From the cell containing the given text, extract its center point as [x, y] coordinate. 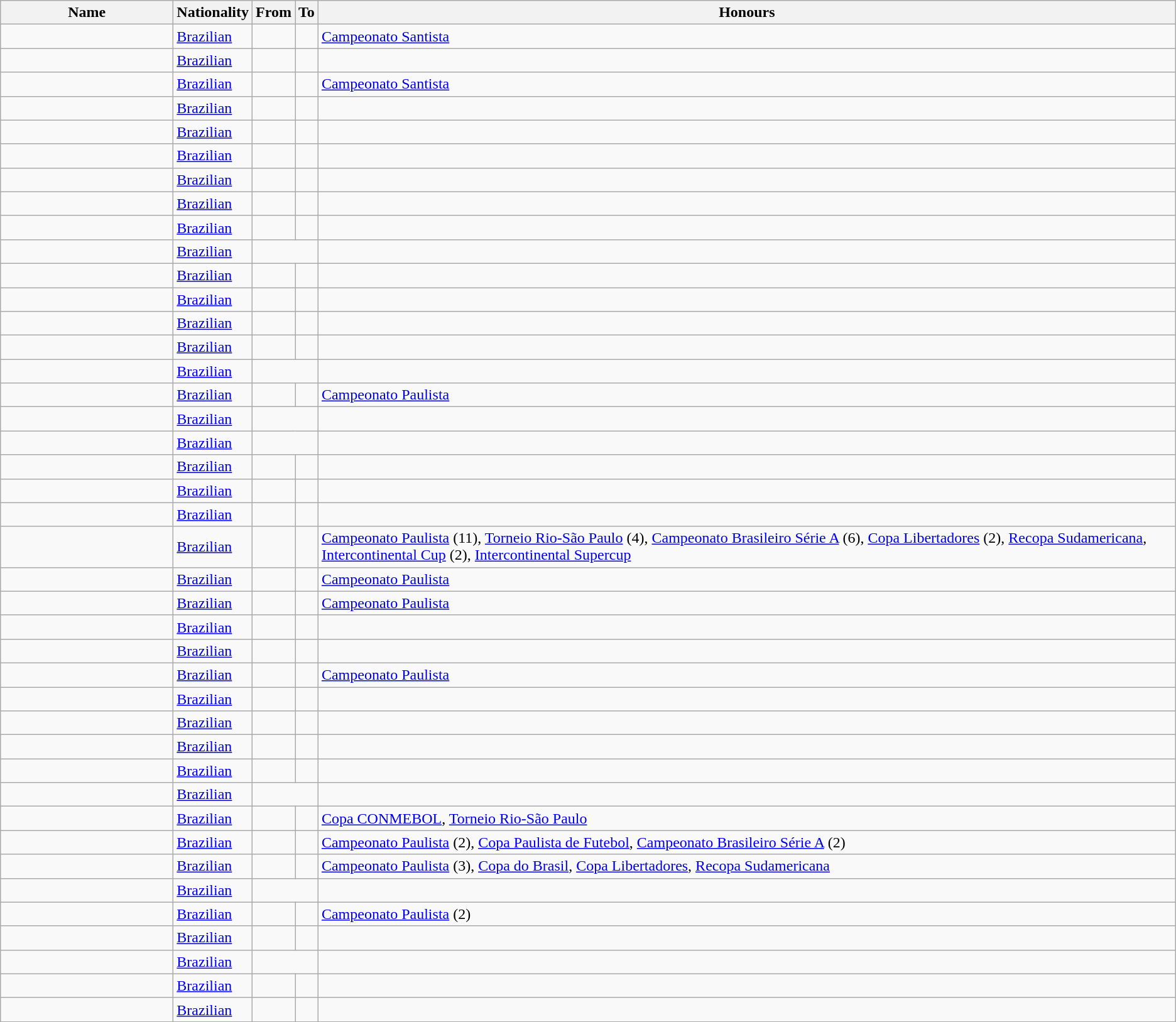
Campeonato Paulista (2), Copa Paulista de Futebol, Campeonato Brasileiro Série A (2) [746, 842]
Campeonato Paulista (3), Copa do Brasil, Copa Libertadores, Recopa Sudamericana [746, 866]
Name [87, 13]
Honours [746, 13]
Copa CONMEBOL, Torneio Rio-São Paulo [746, 818]
Nationality [213, 13]
Campeonato Paulista (2) [746, 914]
To [307, 13]
From [274, 13]
